Detect which cell encompasses the target text, then output its (X, Y) center coordinate. 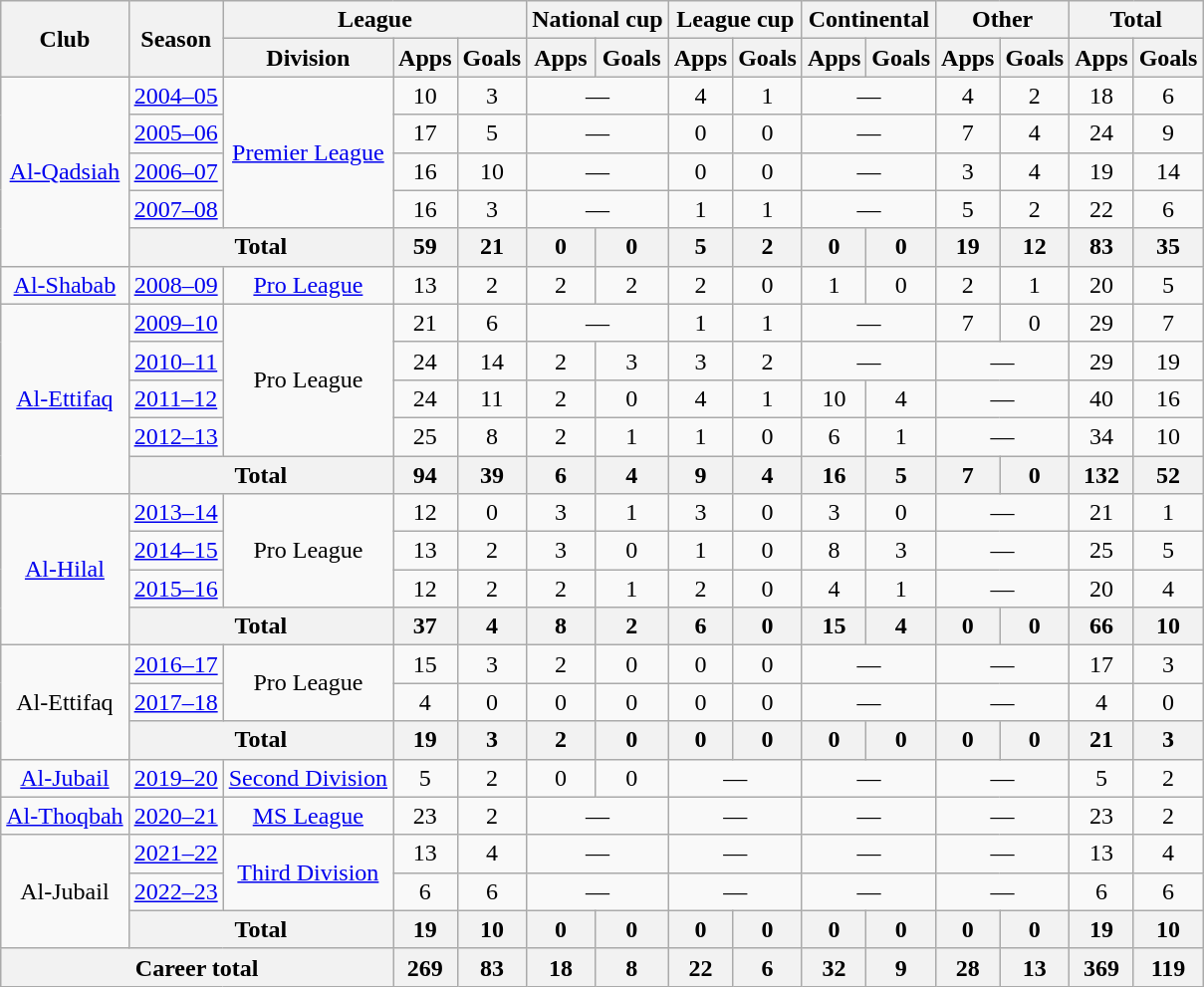
League cup (735, 20)
Second Division (308, 778)
2011–12 (175, 398)
52 (1168, 475)
2004–05 (175, 96)
MS League (308, 816)
11 (492, 398)
League (374, 20)
2022–23 (175, 891)
Continental (868, 20)
2016–17 (175, 664)
2014–15 (175, 551)
59 (425, 247)
Al-Qadsiah (65, 171)
34 (1101, 436)
2015–16 (175, 589)
35 (1168, 247)
119 (1168, 967)
2020–21 (175, 816)
2005–06 (175, 133)
2013–14 (175, 513)
94 (425, 475)
369 (1101, 967)
132 (1101, 475)
2008–09 (175, 285)
2006–07 (175, 171)
2009–10 (175, 323)
Al-Thoqbah (65, 816)
Division (308, 58)
37 (425, 626)
Career total (197, 967)
Club (65, 39)
39 (492, 475)
Al-Shabab (65, 285)
Third Division (308, 872)
28 (968, 967)
40 (1101, 398)
2010–11 (175, 361)
2012–13 (175, 436)
2017–18 (175, 702)
32 (834, 967)
66 (1101, 626)
Al-Hilal (65, 570)
Season (175, 39)
Other (1003, 20)
Premier League (308, 152)
2007–08 (175, 209)
2019–20 (175, 778)
269 (425, 967)
National cup (598, 20)
2021–22 (175, 854)
